Search for the cell housing the specified text and yield its (X, Y) center coordinate. 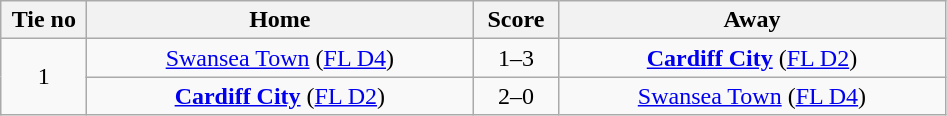
2–0 (516, 96)
Tie no (44, 20)
Home (280, 20)
1 (44, 77)
1–3 (516, 58)
Score (516, 20)
Away (752, 20)
